Capture the cell that displays the provided text and extract its [x, y] central coordinate. 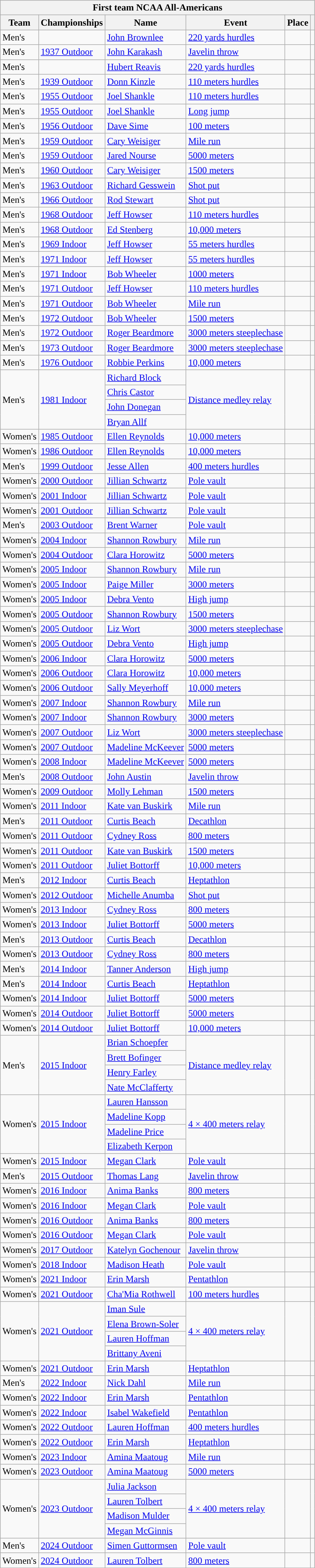
Richard Block [146, 377]
Name [146, 23]
100 meters [236, 126]
Jesse Allen [146, 466]
1981 Indoor [72, 399]
Rod Stewart [146, 200]
John Brownlee [146, 37]
First team NCAA All-Americans [157, 8]
Dave Sime [146, 126]
2021 Indoor [72, 1279]
Julia Jackson [146, 1486]
Team [19, 23]
2009 Outdoor [72, 791]
Championships [72, 23]
1976 Outdoor [72, 362]
1985 Outdoor [72, 437]
Iman Sule [146, 1309]
Michelle Anumba [146, 895]
2008 Outdoor [72, 777]
Sally Meyerhoff [146, 688]
Megan McGinnis [146, 1531]
2008 Indoor [72, 762]
Brian Schoepfer [146, 1043]
1966 Outdoor [72, 200]
Event [236, 23]
Ed Stenberg [146, 230]
Richard Gesswein [146, 185]
2004 Outdoor [72, 555]
Chris Castor [146, 392]
1963 Outdoor [72, 185]
Madeline Price [146, 1132]
Long jump [236, 111]
2001 Outdoor [72, 510]
1939 Outdoor [72, 82]
John Karakash [146, 52]
Katelyn Gochenour [146, 1250]
Thomas Lang [146, 1176]
2012 Outdoor [72, 895]
1937 Outdoor [72, 52]
Nick Dahl [146, 1383]
1973 Outdoor [72, 348]
Lauren Hansson [146, 1102]
Donn Kinzle [146, 82]
Madison Mulder [146, 1516]
2015 Outdoor [72, 1176]
John Donegan [146, 407]
2018 Indoor [72, 1265]
Madison Heath [146, 1265]
2017 Outdoor [72, 1250]
2006 Indoor [72, 659]
1999 Outdoor [72, 466]
Tanner Anderson [146, 969]
1000 meters [236, 274]
Hubert Reavis [146, 67]
2004 Indoor [72, 540]
Brittany Aveni [146, 1353]
Elena Brown-Soler [146, 1324]
Nate McClafferty [146, 1087]
2001 Indoor [72, 496]
John Austin [146, 777]
Cha'Mia Rothwell [146, 1294]
Henry Farley [146, 1072]
2000 Outdoor [72, 481]
Elizabeth Kerpon [146, 1146]
Paige Miller [146, 584]
Jared Nourse [146, 155]
Brett Bofinger [146, 1058]
2003 Outdoor [72, 525]
1956 Outdoor [72, 126]
Madeline Kopp [146, 1117]
1986 Outdoor [72, 451]
Isabel Wakefield [146, 1413]
Brent Warner [146, 525]
100 meters hurdles [236, 1294]
1960 Outdoor [72, 170]
Place [298, 23]
1969 Indoor [72, 244]
Molly Lehman [146, 791]
Robbie Perkins [146, 362]
2011 Indoor [72, 806]
Bryan Allf [146, 422]
2012 Indoor [72, 880]
Simen Guttormsen [146, 1545]
2023 Indoor [72, 1457]
